Extract the (x, y) coordinate from the center of the cell holding the provided text.  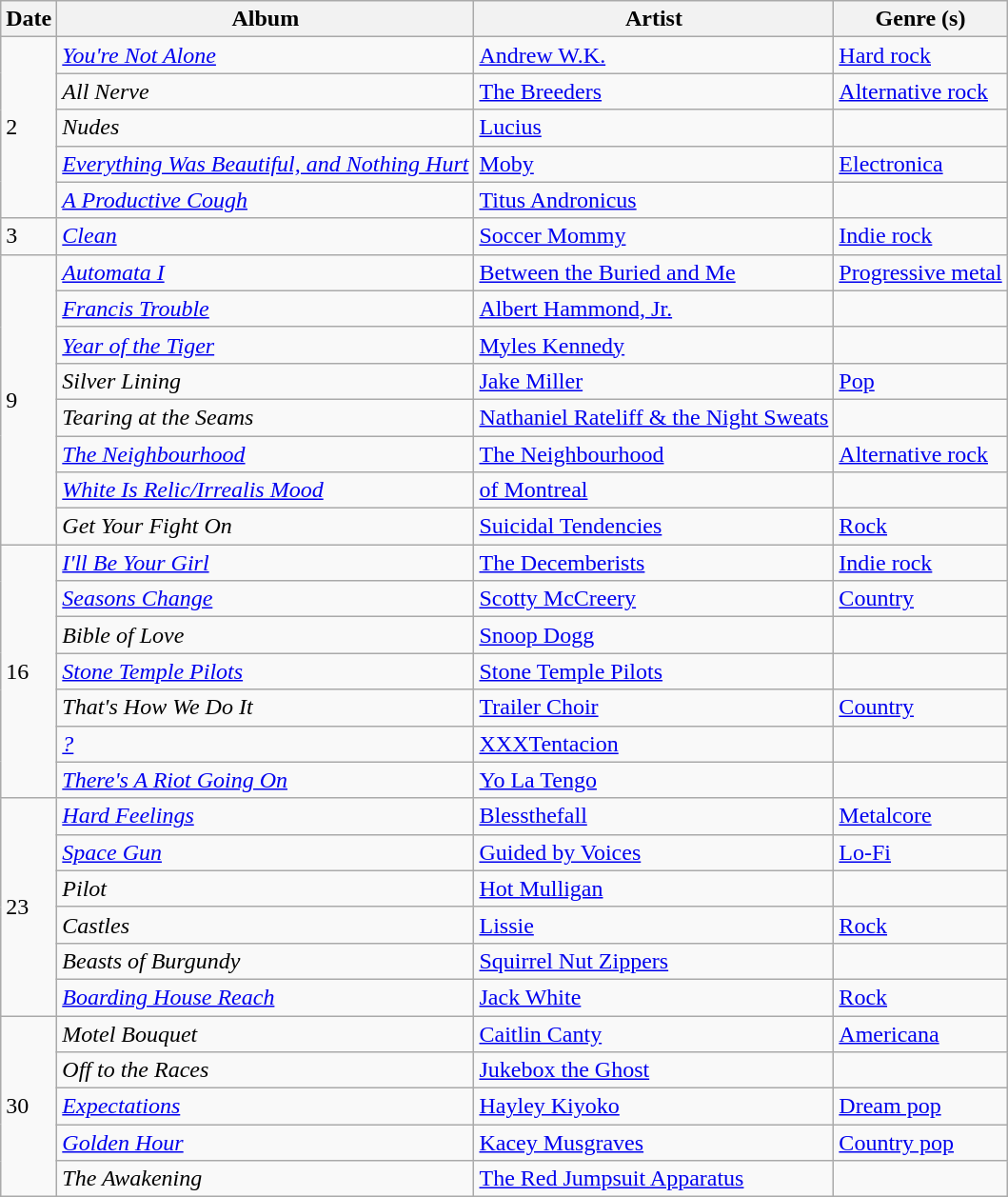
A Productive Cough (266, 200)
Suicidal Tendencies (654, 527)
I'll Be Your Girl (266, 563)
Blessthefall (654, 816)
2 (29, 128)
Date (29, 19)
Beasts of Burgundy (266, 961)
White Is Relic/Irrealis Mood (266, 490)
Bible of Love (266, 635)
Kacey Musgraves (654, 1143)
Golden Hour (266, 1143)
9 (29, 399)
Tearing at the Seams (266, 417)
You're Not Alone (266, 55)
Dream pop (920, 1107)
Titus Andronicus (654, 200)
Lucius (654, 128)
Metalcore (920, 816)
XXXTentacion (654, 744)
Album (266, 19)
Genre (s) (920, 19)
Guided by Voices (654, 852)
Albert Hammond, Jr. (654, 309)
Nathaniel Rateliff & the Night Sweats (654, 417)
Country pop (920, 1143)
Progressive metal (920, 272)
Francis Trouble (266, 309)
of Montreal (654, 490)
All Nerve (266, 91)
Myles Kennedy (654, 345)
Lissie (654, 925)
Space Gun (266, 852)
Squirrel Nut Zippers (654, 961)
Yo La Tengo (654, 780)
Trailer Choir (654, 708)
Pop (920, 381)
Moby (654, 164)
Castles (266, 925)
Jack White (654, 997)
The Awakening (266, 1179)
Hard Feelings (266, 816)
Soccer Mommy (654, 236)
Off to the Races (266, 1070)
23 (29, 907)
Snoop Dogg (654, 635)
Everything Was Beautiful, and Nothing Hurt (266, 164)
Artist (654, 19)
Seasons Change (266, 599)
Hot Mulligan (654, 888)
Andrew W.K. (654, 55)
? (266, 744)
Hard rock (920, 55)
The Red Jumpsuit Apparatus (654, 1179)
16 (29, 671)
Motel Bouquet (266, 1033)
Scotty McCreery (654, 599)
Lo-Fi (920, 852)
Nudes (266, 128)
Electronica (920, 164)
Americana (920, 1033)
There's A Riot Going On (266, 780)
30 (29, 1106)
That's How We Do It (266, 708)
Clean (266, 236)
Silver Lining (266, 381)
Boarding House Reach (266, 997)
The Decemberists (654, 563)
Jukebox the Ghost (654, 1070)
3 (29, 236)
Pilot (266, 888)
Year of the Tiger (266, 345)
The Breeders (654, 91)
Get Your Fight On (266, 527)
Expectations (266, 1107)
Jake Miller (654, 381)
Caitlin Canty (654, 1033)
Between the Buried and Me (654, 272)
Automata I (266, 272)
Hayley Kiyoko (654, 1107)
